Scan for the cell matching the given text and deliver its (x, y) coordinate at center. 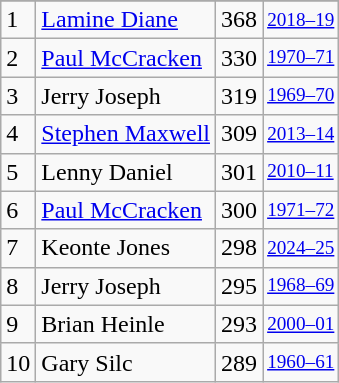
Lamine Diane (126, 20)
Stephen Maxwell (126, 134)
10 (18, 362)
Brian Heinle (126, 324)
295 (240, 286)
3 (18, 96)
1960–61 (301, 362)
Keonte Jones (126, 248)
4 (18, 134)
330 (240, 58)
301 (240, 172)
2 (18, 58)
368 (240, 20)
289 (240, 362)
6 (18, 210)
2000–01 (301, 324)
1 (18, 20)
2010–11 (301, 172)
300 (240, 210)
2018–19 (301, 20)
1968–69 (301, 286)
9 (18, 324)
1970–71 (301, 58)
7 (18, 248)
8 (18, 286)
298 (240, 248)
1969–70 (301, 96)
319 (240, 96)
5 (18, 172)
Lenny Daniel (126, 172)
2024–25 (301, 248)
293 (240, 324)
2013–14 (301, 134)
1971–72 (301, 210)
Gary Silc (126, 362)
309 (240, 134)
